Output the [x, y] coordinate of the center of the cell containing the given text.  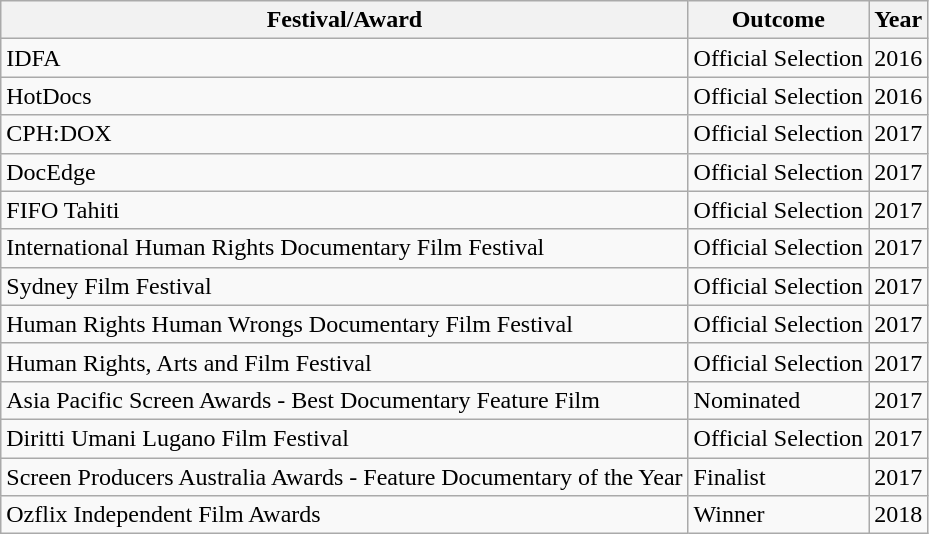
Human Rights Human Wrongs Documentary Film Festival [344, 324]
Ozflix Independent Film Awards [344, 515]
Outcome [778, 20]
Asia Pacific Screen Awards - Best Documentary Feature Film [344, 400]
Sydney Film Festival [344, 286]
Human Rights, Arts and Film Festival [344, 362]
FIFO Tahiti [344, 210]
HotDocs [344, 96]
International Human Rights Documentary Film Festival [344, 248]
CPH:DOX [344, 134]
Finalist [778, 477]
Nominated [778, 400]
Screen Producers Australia Awards - Feature Documentary of the Year [344, 477]
Winner [778, 515]
DocEdge [344, 172]
Diritti Umani Lugano Film Festival [344, 438]
Festival/Award [344, 20]
IDFA [344, 58]
2018 [898, 515]
Year [898, 20]
